Detect which cell encompasses the target text, then output its (X, Y) center coordinate. 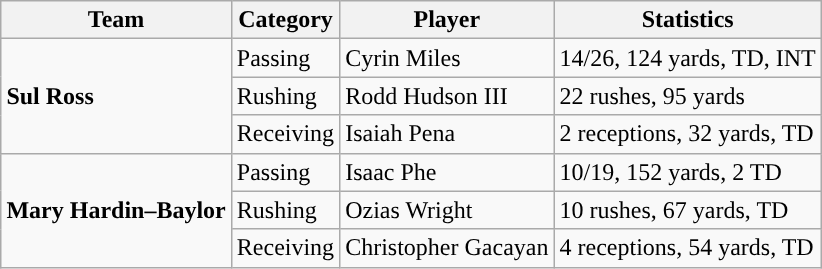
Ozias Wright (447, 210)
Sul Ross (116, 96)
Christopher Gacayan (447, 248)
Isaiah Pena (447, 134)
10 rushes, 67 yards, TD (688, 210)
4 receptions, 54 yards, TD (688, 248)
Cyrin Miles (447, 58)
22 rushes, 95 yards (688, 96)
Statistics (688, 20)
Rodd Hudson III (447, 96)
Category (285, 20)
2 receptions, 32 yards, TD (688, 134)
Player (447, 20)
Team (116, 20)
14/26, 124 yards, TD, INT (688, 58)
10/19, 152 yards, 2 TD (688, 172)
Mary Hardin–Baylor (116, 210)
Isaac Phe (447, 172)
